For the text-containing cell, return its midpoint in [x, y] coordinate format. 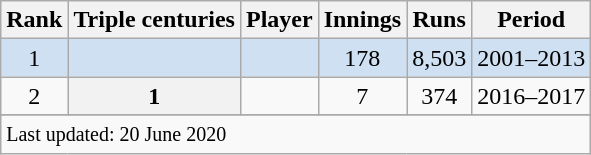
Runs [440, 20]
Rank [34, 20]
Period [532, 20]
374 [440, 96]
2 [34, 96]
2001–2013 [532, 58]
Innings [362, 20]
8,503 [440, 58]
Player [279, 20]
2016–2017 [532, 96]
Triple centuries [154, 20]
Last updated: 20 June 2020 [296, 134]
178 [362, 58]
7 [362, 96]
